Locate the cell with the specified text and output its (X, Y) center coordinate. 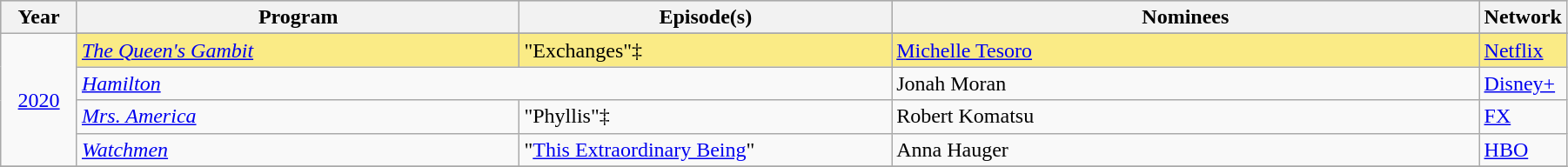
Jonah Moran (1185, 83)
Michelle Tesoro (1185, 50)
HBO (1523, 150)
Nominees (1185, 17)
Episode(s) (706, 17)
Watchmen (298, 150)
Mrs. America (298, 117)
Anna Hauger (1185, 150)
Year (39, 17)
Netflix (1523, 50)
"Phyllis"‡ (706, 117)
FX (1523, 117)
"Exchanges"‡ (706, 50)
Disney+ (1523, 83)
Robert Komatsu (1185, 117)
The Queen's Gambit (298, 50)
2020 (39, 100)
Network (1523, 17)
"This Extraordinary Being" (706, 150)
Hamilton (484, 83)
Program (298, 17)
